Return [X, Y] of the center of cell containing provided text 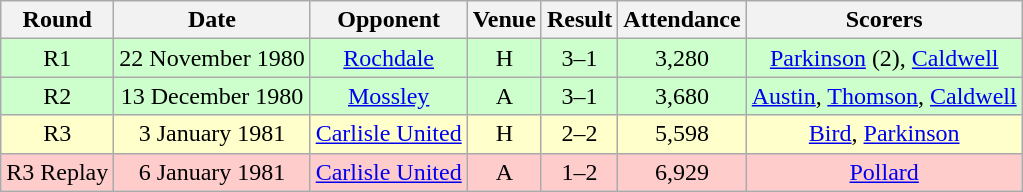
Rochdale [388, 58]
6 January 1981 [212, 172]
R1 [58, 58]
R2 [58, 96]
Round [58, 20]
2–2 [579, 134]
R3 Replay [58, 172]
Attendance [682, 20]
3 January 1981 [212, 134]
5,598 [682, 134]
3,680 [682, 96]
13 December 1980 [212, 96]
R3 [58, 134]
Austin, Thomson, Caldwell [884, 96]
1–2 [579, 172]
Bird, Parkinson [884, 134]
6,929 [682, 172]
Venue [504, 20]
Result [579, 20]
Date [212, 20]
3,280 [682, 58]
Parkinson (2), Caldwell [884, 58]
Pollard [884, 172]
22 November 1980 [212, 58]
Scorers [884, 20]
Opponent [388, 20]
Mossley [388, 96]
